Determine the [X, Y] coordinate at the center of the cell enclosing the given text.  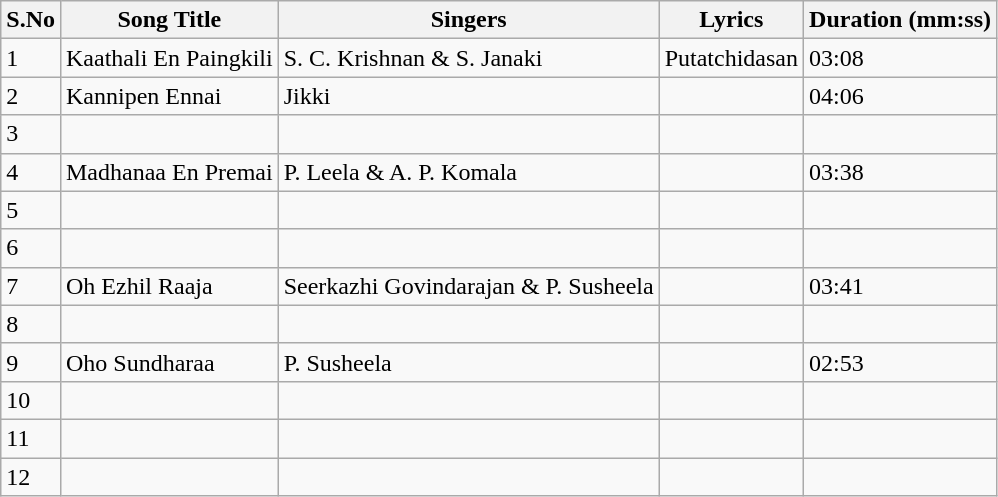
04:06 [900, 96]
02:53 [900, 362]
2 [31, 96]
Seerkazhi Govindarajan & P. Susheela [468, 286]
S.No [31, 20]
9 [31, 362]
4 [31, 172]
5 [31, 210]
P. Susheela [468, 362]
1 [31, 58]
3 [31, 134]
P. Leela & A. P. Komala [468, 172]
8 [31, 324]
S. C. Krishnan & S. Janaki [468, 58]
Kaathali En Paingkili [169, 58]
Singers [468, 20]
7 [31, 286]
10 [31, 400]
Duration (mm:ss) [900, 20]
03:41 [900, 286]
6 [31, 248]
Putatchidasan [731, 58]
Kannipen Ennai [169, 96]
Lyrics [731, 20]
Oh Ezhil Raaja [169, 286]
Oho Sundharaa [169, 362]
12 [31, 477]
11 [31, 438]
Madhanaa En Premai [169, 172]
Jikki [468, 96]
Song Title [169, 20]
03:08 [900, 58]
03:38 [900, 172]
